Extract the (X, Y) coordinate from the center of the cell holding the provided text.  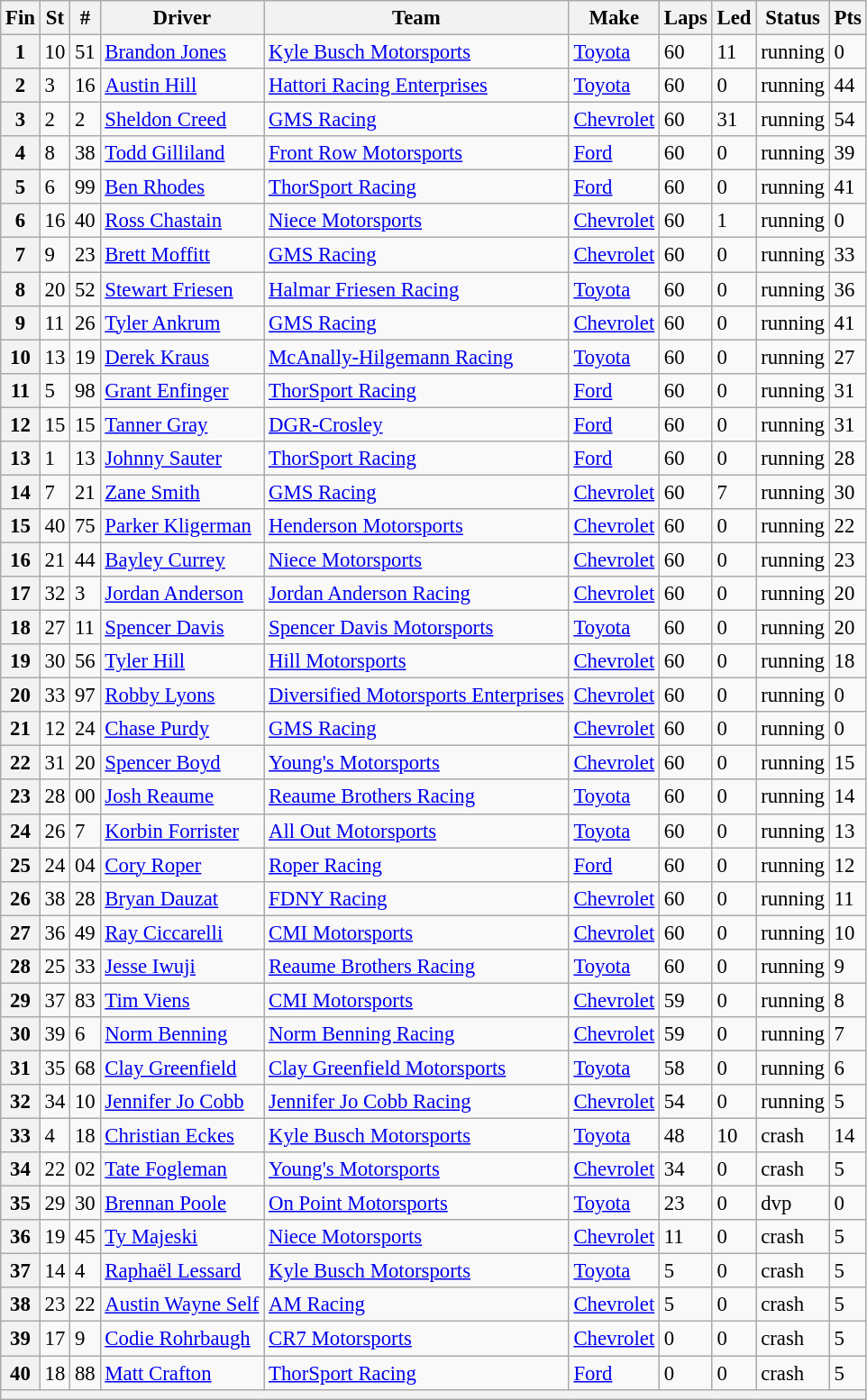
Front Row Motorsports (416, 153)
Jennifer Jo Cobb Racing (416, 1102)
Grant Enfinger (182, 390)
Led (734, 18)
Fin (21, 18)
51 (85, 52)
97 (85, 695)
CR7 Motorsports (416, 1339)
AM Racing (416, 1305)
Halmar Friesen Racing (416, 289)
98 (85, 390)
Raphaël Lessard (182, 1271)
FDNY Racing (416, 898)
58 (687, 1068)
Team (416, 18)
Tate Fogleman (182, 1169)
Brennan Poole (182, 1204)
00 (85, 797)
Bryan Dauzat (182, 898)
Cory Roper (182, 865)
Jordan Anderson Racing (416, 594)
Chase Purdy (182, 729)
Austin Wayne Self (182, 1305)
Derek Kraus (182, 357)
On Point Motorsports (416, 1204)
68 (85, 1068)
Status (793, 18)
02 (85, 1169)
Brett Moffitt (182, 255)
83 (85, 1000)
Parker Kligerman (182, 526)
Sheldon Creed (182, 120)
Tyler Hill (182, 661)
Diversified Motorsports Enterprises (416, 695)
Hattori Racing Enterprises (416, 86)
99 (85, 187)
Henderson Motorsports (416, 526)
Jordan Anderson (182, 594)
Johnny Sauter (182, 459)
Hill Motorsports (416, 661)
Jennifer Jo Cobb (182, 1102)
Ben Rhodes (182, 187)
All Out Motorsports (416, 831)
Tyler Ankrum (182, 323)
Stewart Friesen (182, 289)
Codie Rohrbaugh (182, 1339)
dvp (793, 1204)
McAnally-Hilgemann Racing (416, 357)
Clay Greenfield Motorsports (416, 1068)
Spencer Davis Motorsports (416, 628)
Austin Hill (182, 86)
04 (85, 865)
Norm Benning (182, 1034)
56 (85, 661)
Ray Ciccarelli (182, 932)
49 (85, 932)
48 (687, 1136)
Josh Reaume (182, 797)
88 (85, 1373)
Zane Smith (182, 492)
Todd Gilliland (182, 153)
Ross Chastain (182, 221)
Korbin Forrister (182, 831)
52 (85, 289)
Clay Greenfield (182, 1068)
Tim Viens (182, 1000)
Driver (182, 18)
Jesse Iwuji (182, 967)
Christian Eckes (182, 1136)
Ty Majeski (182, 1237)
DGR-Crosley (416, 424)
Brandon Jones (182, 52)
# (85, 18)
Laps (687, 18)
Roper Racing (416, 865)
45 (85, 1237)
Pts (847, 18)
Spencer Davis (182, 628)
Tanner Gray (182, 424)
Spencer Boyd (182, 763)
St (54, 18)
75 (85, 526)
Matt Crafton (182, 1373)
Bayley Currey (182, 559)
Norm Benning Racing (416, 1034)
Make (614, 18)
Robby Lyons (182, 695)
